Capture the cell that displays the provided text and extract its (x, y) central coordinate. 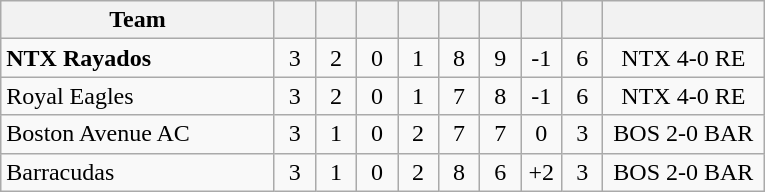
Royal Eagles (138, 96)
Boston Avenue AC (138, 134)
+2 (542, 172)
NTX Rayados (138, 58)
Barracudas (138, 172)
Team (138, 20)
9 (500, 58)
